From the cell containing the given text, extract its center point as (x, y) coordinate. 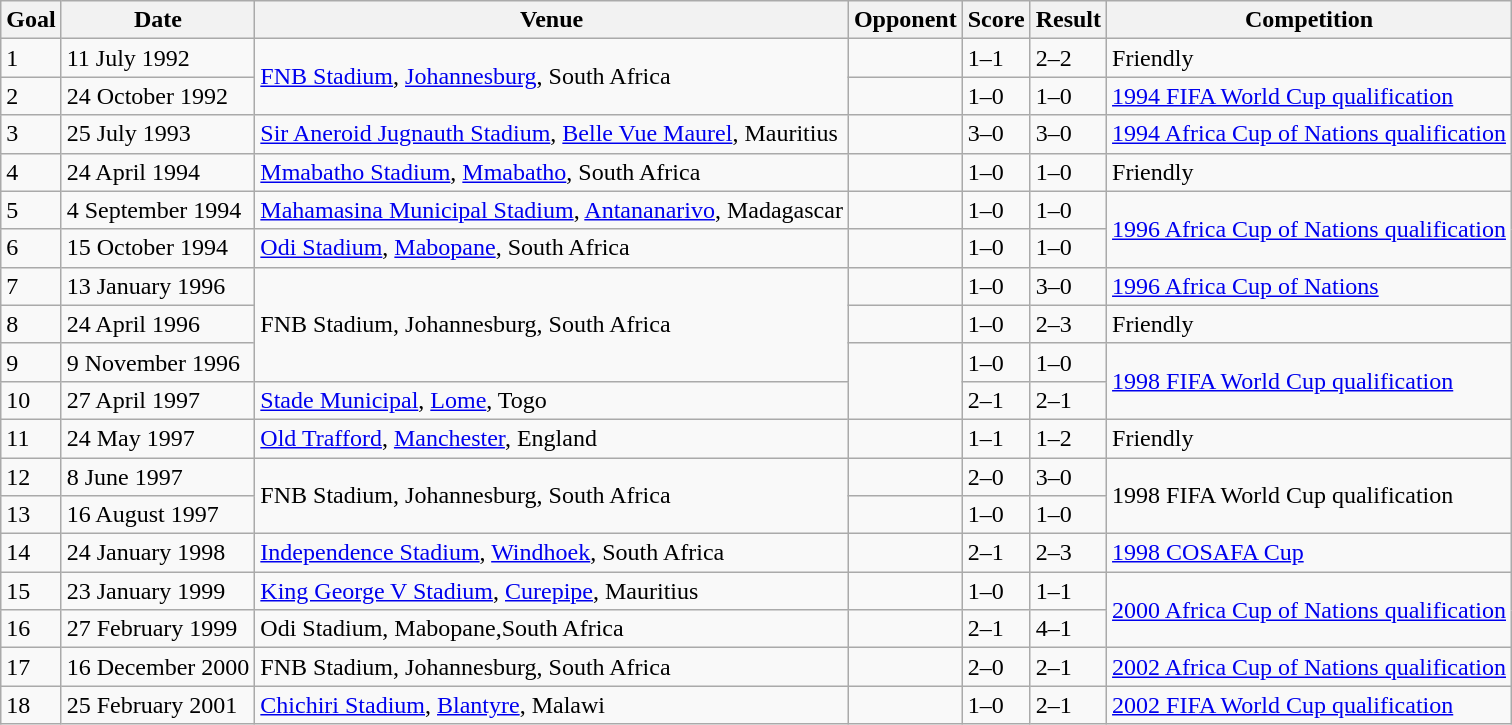
16 (31, 629)
4 September 1994 (158, 210)
1994 FIFA World Cup qualification (1310, 96)
16 August 1997 (158, 515)
2 (31, 96)
1994 Africa Cup of Nations qualification (1310, 134)
24 April 1996 (158, 324)
5 (31, 210)
1 (31, 58)
2000 Africa Cup of Nations qualification (1310, 610)
18 (31, 705)
27 April 1997 (158, 400)
24 October 1992 (158, 96)
Date (158, 20)
Sir Aneroid Jugnauth Stadium, Belle Vue Maurel, Mauritius (552, 134)
3 (31, 134)
1996 Africa Cup of Nations qualification (1310, 229)
24 May 1997 (158, 438)
Old Trafford, Manchester, England (552, 438)
Mahamasina Municipal Stadium, Antananarivo, Madagascar (552, 210)
Mmabatho Stadium, Mmabatho, South Africa (552, 172)
13 (31, 515)
9 November 1996 (158, 362)
14 (31, 553)
Score (996, 20)
12 (31, 477)
1998 COSAFA Cup (1310, 553)
Opponent (905, 20)
Venue (552, 20)
King George V Stadium, Curepipe, Mauritius (552, 591)
4–1 (1068, 629)
2002 FIFA World Cup qualification (1310, 705)
6 (31, 248)
Odi Stadium, Mabopane, South Africa (552, 248)
Result (1068, 20)
2002 Africa Cup of Nations qualification (1310, 667)
11 (31, 438)
Independence Stadium, Windhoek, South Africa (552, 553)
Goal (31, 20)
23 January 1999 (158, 591)
24 April 1994 (158, 172)
15 (31, 591)
17 (31, 667)
Stade Municipal, Lome, Togo (552, 400)
15 October 1994 (158, 248)
1–2 (1068, 438)
Odi Stadium, Mabopane,South Africa (552, 629)
24 January 1998 (158, 553)
Chichiri Stadium, Blantyre, Malawi (552, 705)
Competition (1310, 20)
16 December 2000 (158, 667)
25 July 1993 (158, 134)
4 (31, 172)
27 February 1999 (158, 629)
1996 Africa Cup of Nations (1310, 286)
25 February 2001 (158, 705)
8 (31, 324)
13 January 1996 (158, 286)
10 (31, 400)
8 June 1997 (158, 477)
2–2 (1068, 58)
7 (31, 286)
9 (31, 362)
11 July 1992 (158, 58)
